Determine the [x, y] coordinate at the center of the cell enclosing the given text.  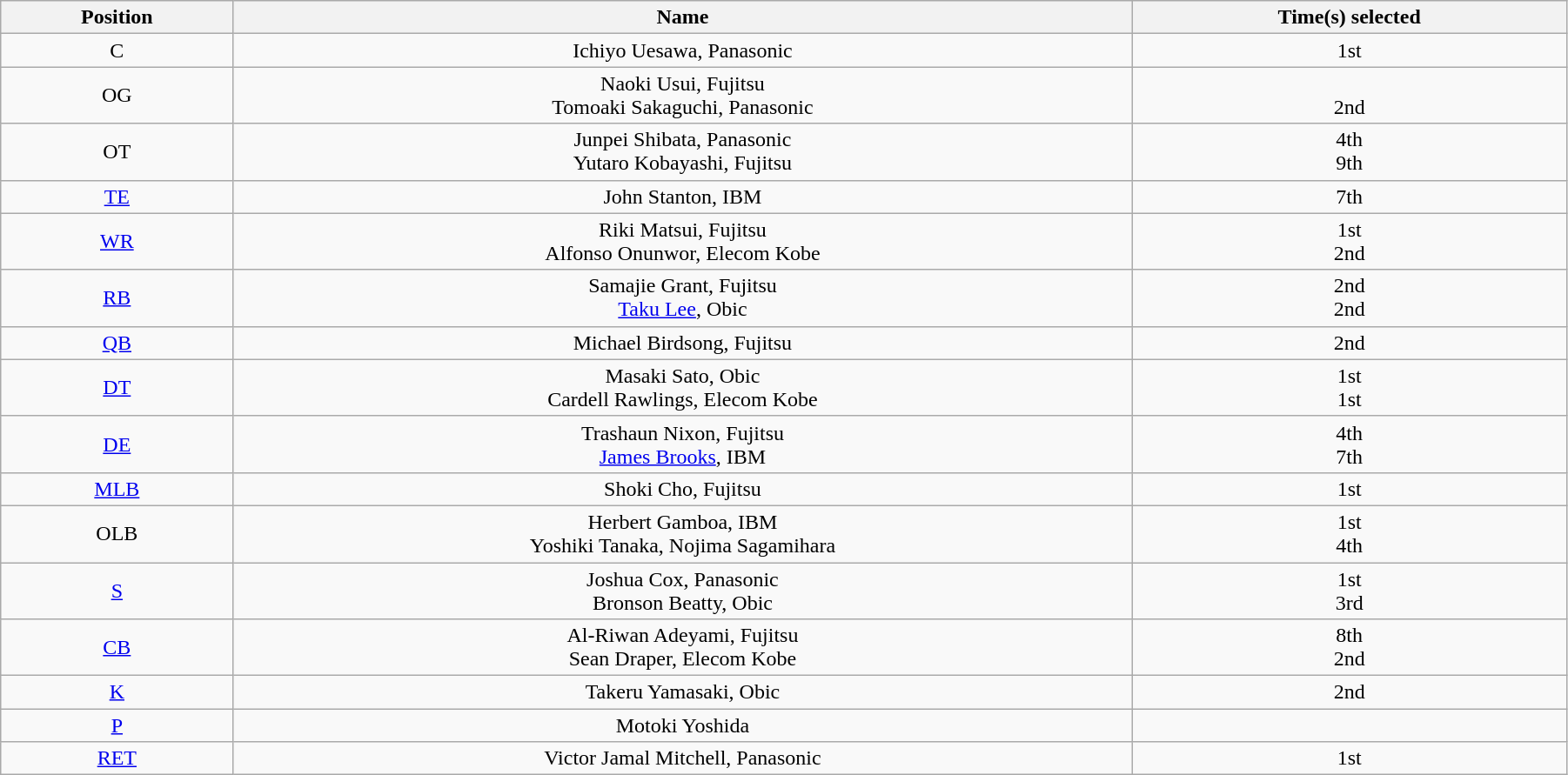
Ichiyo Uesawa, Panasonic [682, 50]
OT [117, 151]
Victor Jamal Mitchell, Panasonic [682, 758]
Joshua Cox, PanasonicBronson Beatty, Obic [682, 590]
Naoki Usui, FujitsuTomoaki Sakaguchi, Panasonic [682, 96]
P [117, 725]
1st2nd [1349, 242]
S [117, 590]
OLB [117, 534]
RET [117, 758]
4th7th [1349, 444]
Samajie Grant, FujitsuTaku Lee, Obic [682, 297]
Michael Birdsong, Fujitsu [682, 343]
Herbert Gamboa, IBMYoshiki Tanaka, Nojima Sagamihara [682, 534]
1st4th [1349, 534]
Masaki Sato, ObicCardell Rawlings, Elecom Kobe [682, 388]
1st1st [1349, 388]
DT [117, 388]
Shoki Cho, Fujitsu [682, 489]
OG [117, 96]
K [117, 692]
2nd2nd [1349, 297]
Al-Riwan Adeyami, FujitsuSean Draper, Elecom Kobe [682, 647]
John Stanton, IBM [682, 197]
Time(s) selected [1349, 17]
DE [117, 444]
Name [682, 17]
8th2nd [1349, 647]
RB [117, 297]
TE [117, 197]
QB [117, 343]
Junpei Shibata, PanasonicYutaro Kobayashi, Fujitsu [682, 151]
C [117, 50]
Motoki Yoshida [682, 725]
WR [117, 242]
MLB [117, 489]
1st3rd [1349, 590]
Takeru Yamasaki, Obic [682, 692]
Position [117, 17]
Trashaun Nixon, FujitsuJames Brooks, IBM [682, 444]
CB [117, 647]
7th [1349, 197]
Riki Matsui, Fujitsu Alfonso Onunwor, Elecom Kobe [682, 242]
4th9th [1349, 151]
